Scan for the cell matching the given text and deliver its (x, y) coordinate at center. 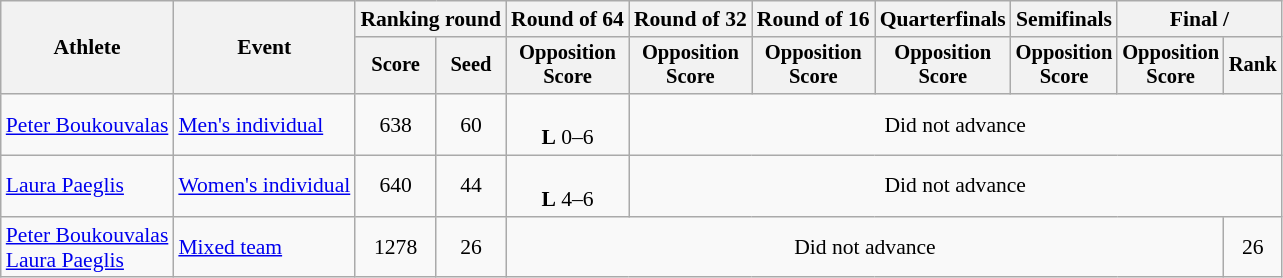
Score (396, 66)
Peter BoukouvalasLaura Paeglis (88, 248)
L 0–6 (568, 124)
1278 (396, 248)
Men's individual (264, 124)
Mixed team (264, 248)
L 4–6 (568, 186)
Round of 16 (814, 19)
Seed (471, 66)
Quarterfinals (943, 19)
Women's individual (264, 186)
60 (471, 124)
Event (264, 48)
Round of 64 (568, 19)
Final / (1199, 19)
Semifinals (1064, 19)
Peter Boukouvalas (88, 124)
Athlete (88, 48)
Round of 32 (690, 19)
Rank (1253, 66)
638 (396, 124)
Laura Paeglis (88, 186)
640 (396, 186)
44 (471, 186)
Ranking round (430, 19)
